Extract the [x, y] coordinate from the center of the cell holding the provided text.  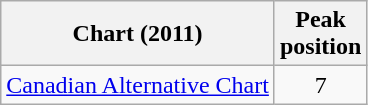
Chart (2011) [138, 34]
Canadian Alternative Chart [138, 85]
7 [320, 85]
Peakposition [320, 34]
